Determine the (x, y) coordinate at the center of the cell enclosing the given text.  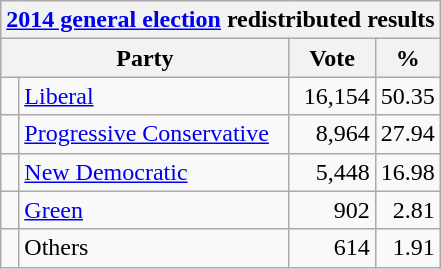
16,154 (332, 96)
2014 general election redistributed results (220, 20)
5,448 (332, 172)
Party (145, 58)
Progressive Conservative (154, 134)
Others (154, 248)
27.94 (408, 134)
New Democratic (154, 172)
2.81 (408, 210)
Green (154, 210)
902 (332, 210)
16.98 (408, 172)
50.35 (408, 96)
8,964 (332, 134)
Liberal (154, 96)
Vote (332, 58)
1.91 (408, 248)
% (408, 58)
614 (332, 248)
